Determine the (x, y) coordinate at the center of the cell enclosing the given text.  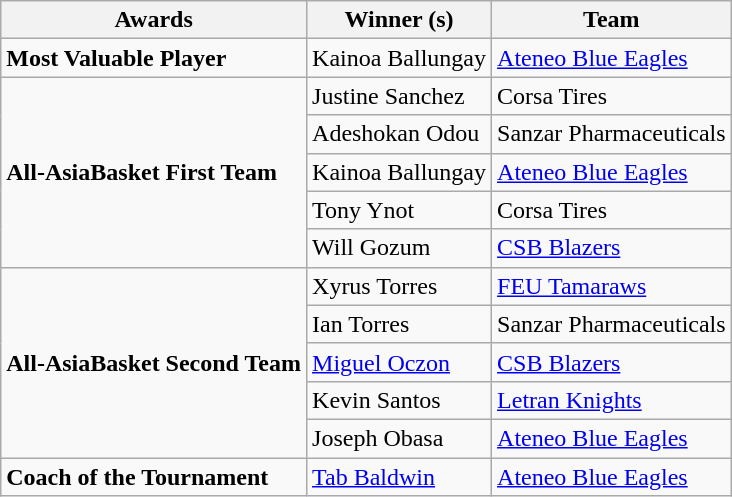
FEU Tamaraws (612, 286)
Winner (s) (400, 20)
All-AsiaBasket First Team (154, 172)
Justine Sanchez (400, 96)
Tony Ynot (400, 210)
Coach of the Tournament (154, 477)
Miguel Oczon (400, 362)
Will Gozum (400, 248)
Adeshokan Odou (400, 134)
Kevin Santos (400, 400)
Ian Torres (400, 324)
Xyrus Torres (400, 286)
Joseph Obasa (400, 438)
Awards (154, 20)
Team (612, 20)
All-AsiaBasket Second Team (154, 362)
Tab Baldwin (400, 477)
Letran Knights (612, 400)
Most Valuable Player (154, 58)
